Locate the cell with the specified text and output its (x, y) center coordinate. 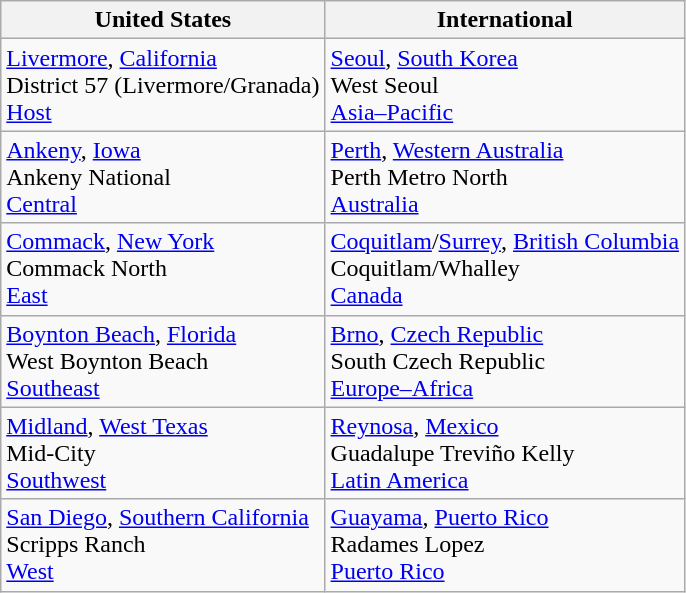
United States (163, 20)
International (505, 20)
Brno, Czech RepublicSouth Czech Republic Europe–Africa (505, 361)
San Diego, Southern CaliforniaScripps Ranch West (163, 545)
Coquitlam/Surrey, British ColumbiaCoquitlam/Whalley Canada (505, 269)
Reynosa, MexicoGuadalupe Treviño Kelly Latin America (505, 453)
Livermore, CaliforniaDistrict 57 (Livermore/Granada) Host (163, 85)
Midland, West TexasMid-City Southwest (163, 453)
Commack, New YorkCommack North East (163, 269)
Boynton Beach, FloridaWest Boynton Beach Southeast (163, 361)
Ankeny, IowaAnkeny National Central (163, 177)
Guayama, Puerto RicoRadames Lopez Puerto Rico (505, 545)
Perth, Western AustraliaPerth Metro North Australia (505, 177)
Seoul, South KoreaWest Seoul Asia–Pacific (505, 85)
